Search for the cell housing the specified text and yield its (x, y) center coordinate. 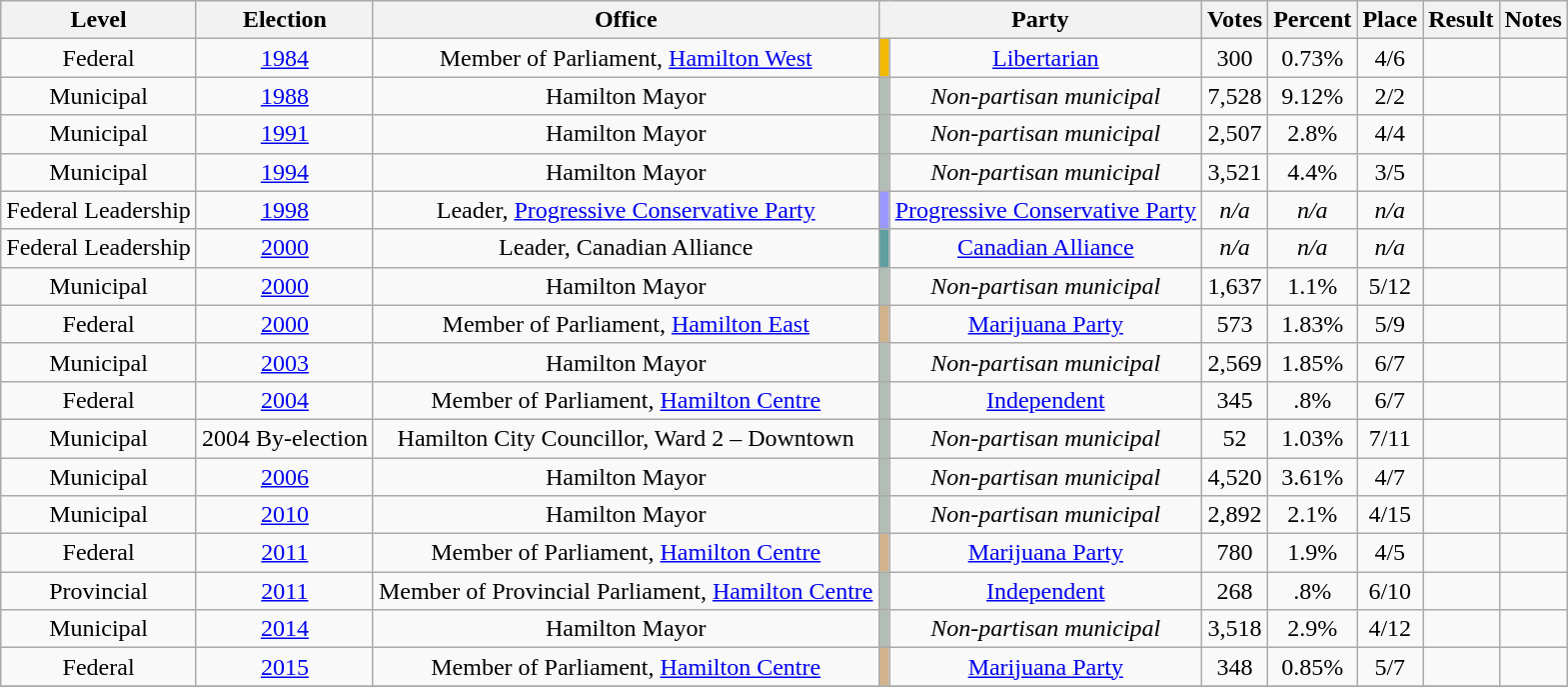
0.73% (1313, 58)
Member of Provincial Parliament, Hamilton Centre (626, 591)
4/5 (1390, 553)
Libertarian (1045, 58)
7,528 (1234, 96)
Member of Parliament, Hamilton West (626, 58)
9.12% (1313, 96)
1.9% (1313, 553)
Votes (1234, 20)
2,892 (1234, 515)
4.4% (1313, 172)
Hamilton City Councillor, Ward 2 – Downtown (626, 438)
1998 (284, 210)
Notes (1533, 20)
2010 (284, 515)
Member of Parliament, Hamilton East (626, 324)
4/12 (1390, 629)
5/7 (1390, 667)
2004 (284, 400)
780 (1234, 553)
2,507 (1234, 134)
2014 (284, 629)
1.85% (1313, 362)
1984 (284, 58)
Provincial (99, 591)
Office (626, 20)
268 (1234, 591)
3,521 (1234, 172)
573 (1234, 324)
1.03% (1313, 438)
1.83% (1313, 324)
3.61% (1313, 477)
5/12 (1390, 286)
1.1% (1313, 286)
4,520 (1234, 477)
6/10 (1390, 591)
Percent (1313, 20)
4/7 (1390, 477)
Result (1461, 20)
52 (1234, 438)
7/11 (1390, 438)
3,518 (1234, 629)
1991 (284, 134)
2.8% (1313, 134)
1,637 (1234, 286)
4/6 (1390, 58)
Level (99, 20)
2004 By-election (284, 438)
2.1% (1313, 515)
Election (284, 20)
300 (1234, 58)
2006 (284, 477)
2,569 (1234, 362)
Place (1390, 20)
Party (1039, 20)
5/9 (1390, 324)
Canadian Alliance (1045, 248)
2003 (284, 362)
348 (1234, 667)
Leader, Progressive Conservative Party (626, 210)
Leader, Canadian Alliance (626, 248)
1994 (284, 172)
2/2 (1390, 96)
2015 (284, 667)
345 (1234, 400)
4/15 (1390, 515)
0.85% (1313, 667)
3/5 (1390, 172)
4/4 (1390, 134)
2.9% (1313, 629)
1988 (284, 96)
Progressive Conservative Party (1045, 210)
